Identify which cell holds the provided text, then report its [X, Y] central coordinate. 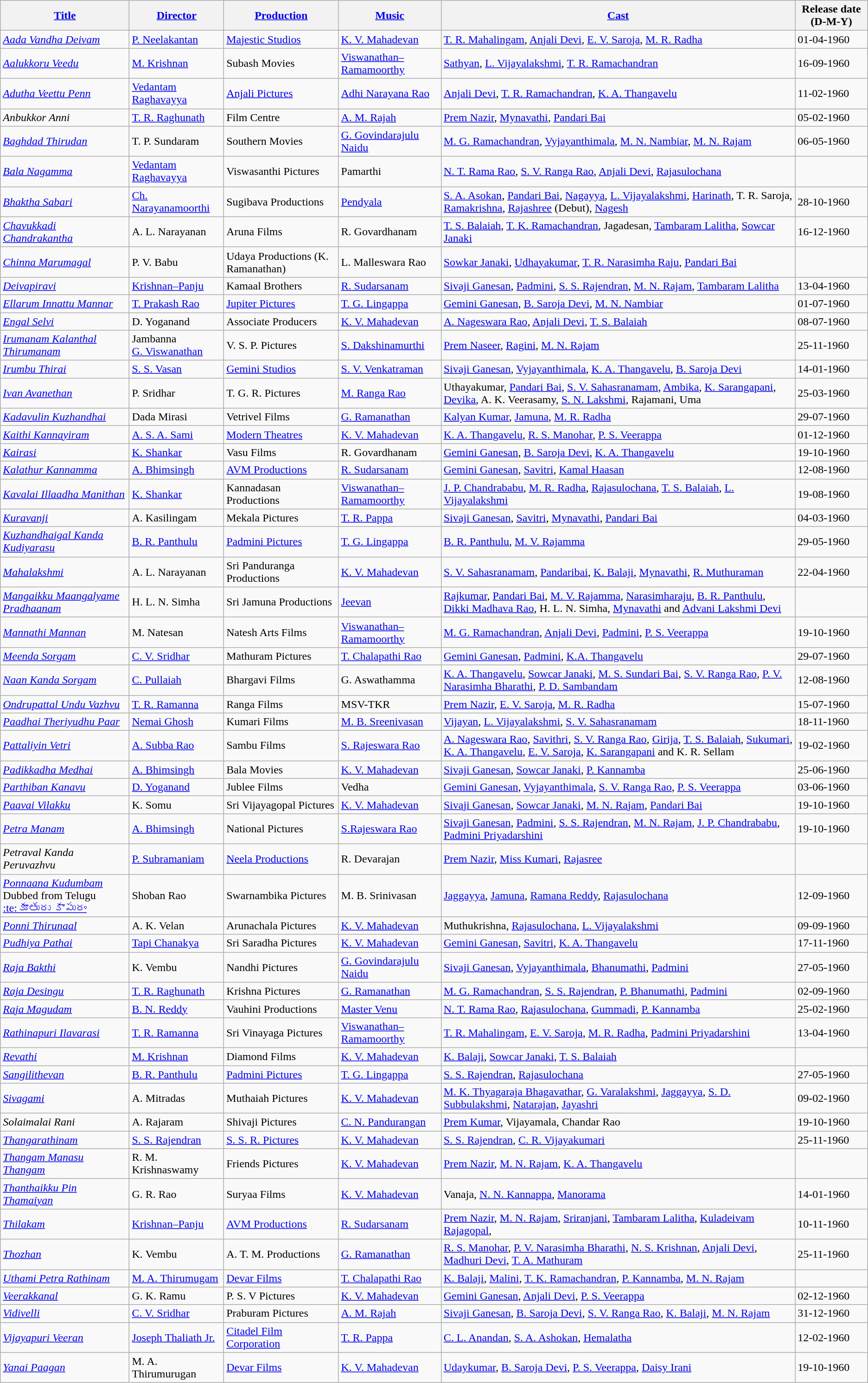
Vijayapuri Veeran [65, 1337]
Ponnaana KudumbamDubbed from Telugu :te:కూతురు కాపురం [65, 895]
S. S. Rajendran, C. R. Vijayakumari [618, 1140]
V. S. P. Pictures [281, 345]
A. T. M. Productions [281, 1254]
18-11-1960 [832, 722]
P. Subramaniam [177, 859]
T. R. Mahalingam, E. V. Saroja, M. R. Radha, Padmini Priyadarshini [618, 1033]
Prem Nazir, Miss Kumari, Rajasree [618, 859]
Krishna Pictures [281, 991]
K. Balaji, Sowcar Janaki, T. S. Balaiah [618, 1056]
Sivaji Ganesan, Sowcar Janaki, M. N. Rajam, Pandari Bai [618, 805]
Citadel Film Corporation [281, 1337]
Pudhiya Pathai [65, 943]
Uthami Petra Rathinam [65, 1278]
B. N. Reddy [177, 1009]
Anbukkor Anni [65, 117]
Vedha [389, 787]
Kuravanji [65, 518]
M. Natesan [177, 632]
Mangaikku Maangalyame Pradhaanam [65, 602]
Southern Movies [281, 141]
Yanai Paagan [65, 1368]
M. G. Ramachandran, S. S. Rajendran, P. Bhanumathi, Padmini [618, 991]
Mannathi Mannan [65, 632]
17-11-1960 [832, 943]
Bala Movies [281, 770]
S. S. Rajendran [177, 1140]
K. A. Thangavelu, Sowcar Janaki, M. S. Sundari Bai, S. V. Ranga Rao, P. V. Narasimha Bharathi, P. D. Sambandam [618, 680]
Aruna Films [281, 232]
Thangam Manasu Thangam [65, 1164]
Prem Kumar, Vijayamala, Chandar Rao [618, 1122]
Bala Nagamma [65, 172]
Gemini Studios [281, 369]
Anjali Pictures [281, 94]
Naan Kanda Sorgam [65, 680]
Gemini Ganesan, B. Saroja Devi, K. A. Thangavelu [618, 452]
Swarnambika Pictures [281, 895]
Sowkar Janaki, Udhayakumar, T. R. Narasimha Raju, Pandari Bai [618, 262]
Chavukkadi Chandrakantha [65, 232]
Title [65, 16]
Tapi Chanakya [177, 943]
M. Ranga Rao [389, 393]
Raja Desingu [65, 991]
Veerakkanal [65, 1296]
Sri Saradha Pictures [281, 943]
Prem Naseer, Ragini, M. N. Rajam [618, 345]
12-02-1960 [832, 1337]
Majestic Studios [281, 39]
Meenda Sorgam [65, 656]
01-04-1960 [832, 39]
Petraval Kanda Peruvazhvu [65, 859]
Kuzhandhaigal Kanda Kudiyarasu [65, 542]
Gemini Ganesan, Savitri, K. A. Thangavelu [618, 943]
Shoban Rao [177, 895]
Petra Manam [65, 829]
Prem Nazir, Mynavathi, Pandari Bai [618, 117]
Gemini Ganesan, Anjali Devi, P. S. Veerappa [618, 1296]
N. T. Rama Rao, S. V. Ranga Rao, Anjali Devi, Rajasulochana [618, 172]
T. S. Balaiah, T. K. Ramachandran, Jagadesan, Tambaram Lalitha, Sowcar Janaki [618, 232]
Revathi [65, 1056]
Music [389, 16]
Muthukrishna, Rajasulochana, L. Vijayalakshmi [618, 926]
T. Prakash Rao [177, 303]
01-07-1960 [832, 303]
Arunachala Pictures [281, 926]
A. Subba Rao [177, 746]
04-03-1960 [832, 518]
Release date (D-M-Y) [832, 16]
Adutha Veettu Penn [65, 94]
Sivaji Ganesan, Padmini, S. S. Rajendran, M. N. Rajam, Tambaram Lalitha [618, 286]
G. Aswathamma [389, 680]
25-02-1960 [832, 1009]
Mahalakshmi [65, 572]
T. R. Mahalingam, Anjali Devi, E. V. Saroja, M. R. Radha [618, 39]
K. A. Thangavelu, R. S. Manohar, P. S. Veerappa [618, 435]
Gemini Ganesan, B. Saroja Devi, M. N. Nambiar [618, 303]
Modern Theatres [281, 435]
S. Rajeswara Rao [389, 746]
Sri Jamuna Productions [281, 602]
Suryaa Films [281, 1194]
Praburam Pictures [281, 1313]
Associate Producers [281, 322]
Adhi Narayana Rao [389, 94]
T. P. Sundaram [177, 141]
A. Nageswara Rao, Savithri, S. V. Ranga Rao, Girija, T. S. Balaiah, Sukumari, K. A. Thangavelu, E. V. Saroja, K. Sarangapani and K. R. Sellam [618, 746]
Rajkumar, Pandari Bai, M. V. Rajamma, Narasimharaju, B. R. Panthulu, Dikki Madhava Rao, H. L. N. Simha, Mynavathi and Advani Lakshmi Devi [618, 602]
A. Rajaram [177, 1122]
15-07-1960 [832, 704]
Prem Nazir, M. N. Rajam, Sriranjani, Tambaram Lalitha, Kuladeivam Rajagopal, [618, 1224]
Parthiban Kanavu [65, 787]
16-09-1960 [832, 63]
M. B. Sreenivasan [389, 722]
Paavai Vilakku [65, 805]
Kavalai Illaadha Manithan [65, 494]
10-11-1960 [832, 1224]
Sivagami [65, 1099]
05-02-1960 [832, 117]
R. Devarajan [389, 859]
Uthayakumar, Pandari Bai, S. V. Sahasranamam, Ambika, K. Sarangapani, Devika, A. K. Veerasamy, S. N. Lakshmi, Rajamani, Uma [618, 393]
09-02-1960 [832, 1099]
Udaykumar, B. Saroja Devi, P. S. Veerappa, Daisy Irani [618, 1368]
Padikkadha Medhai [65, 770]
Solaimalai Rani [65, 1122]
02-12-1960 [832, 1296]
16-12-1960 [832, 232]
Sri Vijayagopal Pictures [281, 805]
22-04-1960 [832, 572]
Friends Pictures [281, 1164]
Vanaja, N. N. Kannappa, Manorama [618, 1194]
K. Somu [177, 805]
Nemai Ghosh [177, 722]
A. Nageswara Rao, Anjali Devi, T. S. Balaiah [618, 322]
Thangarathinam [65, 1140]
Chinna Marumagal [65, 262]
11-02-1960 [832, 94]
Pattaliyin Vetri [65, 746]
National Pictures [281, 829]
R. M. Krishnaswamy [177, 1164]
Kalyan Kumar, Jamuna, M. R. Radha [618, 417]
Irumanam Kalanthal Thirumanam [65, 345]
M. A. Thirumurugan [177, 1368]
Pendyala [389, 201]
Dada Mirasi [177, 417]
Nandhi Pictures [281, 967]
25-03-1960 [832, 393]
S. V. Sahasranamam, Pandaribai, K. Balaji, Mynavathi, R. Muthuraman [618, 572]
Sivaji Ganesan, Sowcar Janaki, P. Kannamba [618, 770]
S. V. Venkatraman [389, 369]
06-05-1960 [832, 141]
S. S. R. Pictures [281, 1140]
Gemini Ganesan, Savitri, Kamal Haasan [618, 470]
Baghdad Thirudan [65, 141]
P. S. V Pictures [281, 1296]
Viswasanthi Pictures [281, 172]
Sathyan, L. Vijayalakshmi, T. R. Ramachandran [618, 63]
Mathuram Pictures [281, 656]
Gemini Ganesan, Vyjayanthimala, S. V. Ranga Rao, P. S. Veerappa [618, 787]
Irumbu Thirai [65, 369]
B. R. Panthulu, M. V. Rajamma [618, 542]
Muthaiah Pictures [281, 1099]
12-09-1960 [832, 895]
02-09-1960 [832, 991]
09-09-1960 [832, 926]
Pamarthi [389, 172]
JambannaG. Viswanathan [177, 345]
Thozhan [65, 1254]
Prem Nazir, M. N. Rajam, K. A. Thangavelu [618, 1164]
P. Neelakantan [177, 39]
Vidivelli [65, 1313]
Engal Selvi [65, 322]
28-10-1960 [832, 201]
Aada Vandha Deivam [65, 39]
R. S. Manohar, P. V. Narasimha Bharathi, N. S. Krishnan, Anjali Devi, Madhuri Devi, T. A. Mathuram [618, 1254]
Ranga Films [281, 704]
Sangilithevan [65, 1074]
Sugibava Productions [281, 201]
Sri Vinayaga Pictures [281, 1033]
Vasu Films [281, 452]
J. P. Chandrababu, M. R. Radha, Rajasulochana, T. S. Balaiah, L. Vijayalakshmi [618, 494]
C. Pullaiah [177, 680]
01-12-1960 [832, 435]
03-06-1960 [832, 787]
T. G. R. Pictures [281, 393]
C. L. Anandan, S. A. Ashokan, Hemalatha [618, 1337]
H. L. N. Simha [177, 602]
A. S. A. Sami [177, 435]
Paadhai Theriyudhu Paar [65, 722]
Kadavulin Kuzhandhai [65, 417]
08-07-1960 [832, 322]
Ondrupattal Undu Vazhvu [65, 704]
Vijayan, L. Vijayalakshmi, S. V. Sahasranamam [618, 722]
S. S. Vasan [177, 369]
Ivan Avanethan [65, 393]
Vetrivel Films [281, 417]
Thanthaikku Pin Thamaiyan [65, 1194]
Sivaji Ganesan, Vyjayanthimala, Bhanumathi, Padmini [618, 967]
S. Dakshinamurthi [389, 345]
A. Mitradas [177, 1099]
M. B. Srinivasan [389, 895]
C. N. Pandurangan [389, 1122]
Kannadasan Productions [281, 494]
Raja Magudam [65, 1009]
S. A. Asokan, Pandari Bai, Nagayya, L. Vijayalakshmi, Harinath, T. R. Saroja, Ramakrishna, Rajashree (Debut), Nagesh [618, 201]
M. K. Thyagaraja Bhagavathar, G. Varalakshmi, Jaggayya, S. D. Subbulakshmi, Natarajan, Jayashri [618, 1099]
M. A. Thirumugam [177, 1278]
K. Balaji, Malini, T. K. Ramachandran, P. Kannamba, M. N. Rajam [618, 1278]
25-06-1960 [832, 770]
A. K. Velan [177, 926]
Subash Movies [281, 63]
P. Sridhar [177, 393]
Raja Bakthi [65, 967]
Sivaji Ganesan, Padmini, S. S. Rajendran, M. N. Rajam, J. P. Chandrababu, Padmini Priyadarshini [618, 829]
Diamond Films [281, 1056]
19-02-1960 [832, 746]
Sivaji Ganesan, B. Saroja Devi, S. V. Ranga Rao, K. Balaji, M. N. Rajam [618, 1313]
P. V. Babu [177, 262]
Ellarum Innattu Mannar [65, 303]
Jaggayya, Jamuna, Ramana Reddy, Rajasulochana [618, 895]
Kalathur Kannamma [65, 470]
S. S. Rajendran, Rajasulochana [618, 1074]
29-05-1960 [832, 542]
G. R. Rao [177, 1194]
Rathinapuri Ilavarasi [65, 1033]
L. Malleswara Rao [389, 262]
Film Centre [281, 117]
Gemini Ganesan, Padmini, K.A. Thangavelu [618, 656]
Anjali Devi, T. R. Ramachandran, K. A. Thangavelu [618, 94]
Sivaji Ganesan, Vyjayanthimala, K. A. Thangavelu, B. Saroja Devi [618, 369]
Sri Panduranga Productions [281, 572]
Jeevan [389, 602]
MSV-TKR [389, 704]
Kairasi [65, 452]
Ponni Thirunaal [65, 926]
Thilakam [65, 1224]
Kumari Films [281, 722]
Ch. Narayanamoorthi [177, 201]
Director [177, 16]
M. G. Ramachandran, Anjali Devi, Padmini, P. S. Veerappa [618, 632]
Joseph Thaliath Jr. [177, 1337]
M. G. Ramachandran, Vyjayanthimala, M. N. Nambiar, M. N. Rajam [618, 141]
Kamaal Brothers [281, 286]
Natesh Arts Films [281, 632]
Deivapiravi [65, 286]
Bhaktha Sabari [65, 201]
Neela Productions [281, 859]
Sambu Films [281, 746]
31-12-1960 [832, 1313]
Udaya Productions (K. Ramanathan) [281, 262]
19-08-1960 [832, 494]
N. T. Rama Rao, Rajasulochana, Gummadi, P. Kannamba [618, 1009]
Production [281, 16]
A. Kasilingam [177, 518]
Shivaji Pictures [281, 1122]
Cast [618, 16]
Bhargavi Films [281, 680]
Vauhini Productions [281, 1009]
Prem Nazir, E. V. Saroja, M. R. Radha [618, 704]
Mekala Pictures [281, 518]
S.Rajeswara Rao [389, 829]
Kaithi Kannayiram [65, 435]
Sivaji Ganesan, Savitri, Mynavathi, Pandari Bai [618, 518]
G. K. Ramu [177, 1296]
Jublee Films [281, 787]
Master Venu [389, 1009]
Jupiter Pictures [281, 303]
Aalukkoru Veedu [65, 63]
